Capture the cell that displays the provided text and extract its (X, Y) central coordinate. 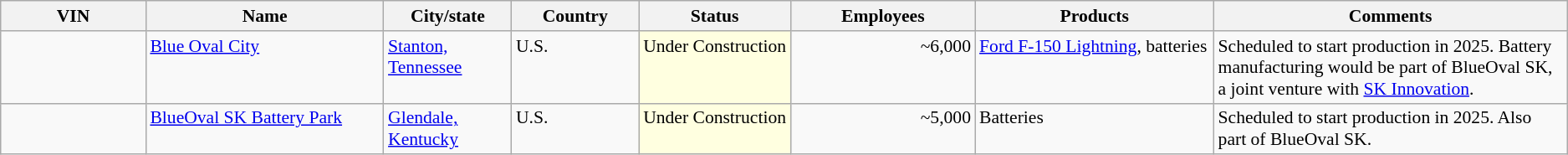
Batteries (1095, 129)
Products (1095, 16)
City/state (448, 16)
Stanton, Tennessee (448, 67)
BlueOval SK Battery Park (264, 129)
Status (715, 16)
~5,000 (883, 129)
Name (264, 16)
~6,000 (883, 67)
Employees (883, 16)
Comments (1391, 16)
Country (575, 16)
VIN (74, 16)
Scheduled to start production in 2025. Battery manufacturing would be part of BlueOval SK, a joint venture with SK Innovation. (1391, 67)
Blue Oval City (264, 67)
Ford F-150 Lightning, batteries (1095, 67)
Glendale, Kentucky (448, 129)
Scheduled to start production in 2025. Also part of BlueOval SK. (1391, 129)
